Scan for the cell matching the given text and deliver its (X, Y) coordinate at center. 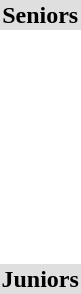
Juniors (40, 279)
Seniors (40, 15)
